Pinpoint the cell where the given text exists, returning its [X, Y] midpoint coordinate. 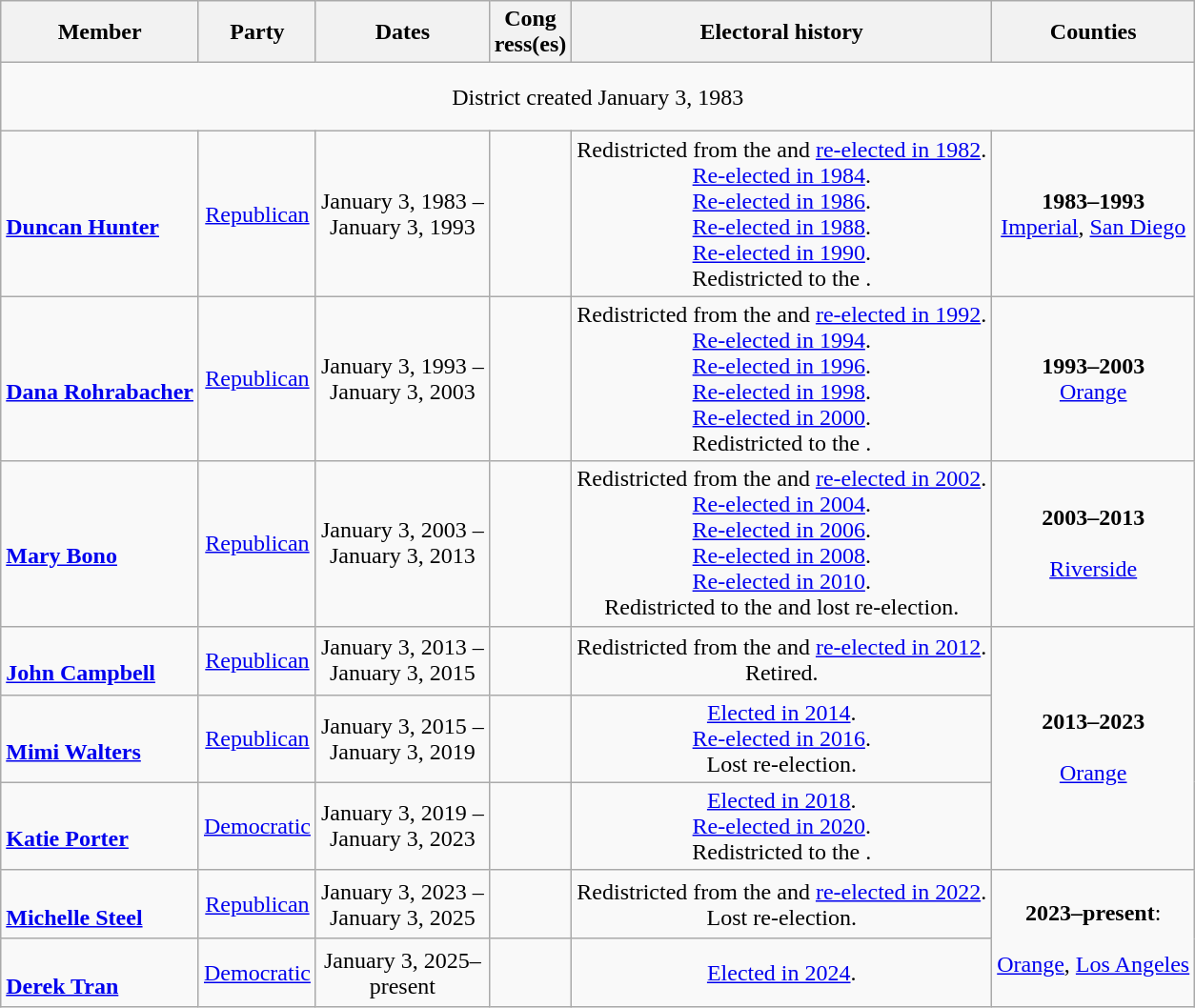
Member [100, 32]
1993–2003Orange [1094, 379]
January 3, 2023 –January 3, 2025 [402, 904]
January 3, 1983 –January 3, 1993 [402, 213]
Dana Rohrabacher [100, 379]
Electoral history [781, 32]
January 3, 2003 –January 3, 2013 [402, 543]
Dates [402, 32]
January 3, 2013 –January 3, 2015 [402, 660]
Redistricted from the and re-elected in 1982.Re-elected in 1984.Re-elected in 1986.Re-elected in 1988.Re-elected in 1990.Redistricted to the . [781, 213]
Derek Tran [100, 973]
January 3, 2019 –January 3, 2023 [402, 826]
Counties [1094, 32]
Duncan Hunter [100, 213]
Elected in 2014.Re-elected in 2016.Lost re-election. [781, 738]
Redistricted from the and re-elected in 2022.Lost re-election. [781, 904]
1983–1993Imperial, San Diego [1094, 213]
Katie Porter [100, 826]
Mary Bono [100, 543]
Elected in 2018.Re-elected in 2020.Redistricted to the . [781, 826]
2023–present:Orange, Los Angeles [1094, 938]
January 3, 2025–present [402, 973]
Elected in 2024. [781, 973]
2003–2013Riverside [1094, 543]
Redistricted from the and re-elected in 1992.Re-elected in 1994.Re-elected in 1996.Re-elected in 1998.Re-elected in 2000.Redistricted to the . [781, 379]
Redistricted from the and re-elected in 2012.Retired. [781, 660]
Michelle Steel [100, 904]
John Campbell [100, 660]
Party [257, 32]
Mimi Walters [100, 738]
2013–2023Orange [1094, 748]
Congress(es) [530, 32]
District created January 3, 1983 [598, 97]
January 3, 1993 –January 3, 2003 [402, 379]
January 3, 2015 –January 3, 2019 [402, 738]
